Find where the given text appears and provide that cell's center as [X, Y] coordinate. 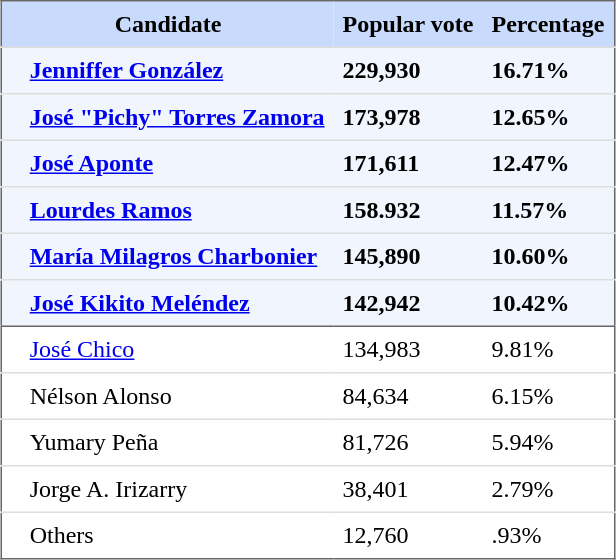
84,634 [408, 396]
José Chico [178, 349]
173,978 [408, 117]
2.79% [548, 489]
Candidate [168, 24]
142,942 [408, 303]
.93% [548, 535]
Jenniffer González [178, 70]
Jorge A. Irizarry [178, 489]
12.47% [548, 163]
Nélson Alonso [178, 396]
12.65% [548, 117]
12,760 [408, 535]
11.57% [548, 210]
José Kikito Meléndez [178, 303]
145,890 [408, 256]
Popular vote [408, 24]
9.81% [548, 349]
5.94% [548, 442]
10.60% [548, 256]
Percentage [548, 24]
María Milagros Charbonier [178, 256]
6.15% [548, 396]
Lourdes Ramos [178, 210]
10.42% [548, 303]
158.932 [408, 210]
Others [178, 535]
134,983 [408, 349]
José Aponte [178, 163]
José "Pichy" Torres Zamora [178, 117]
171,611 [408, 163]
38,401 [408, 489]
229,930 [408, 70]
Yumary Peña [178, 442]
81,726 [408, 442]
16.71% [548, 70]
